Determine the [X, Y] coordinate at the center of the cell enclosing the given text.  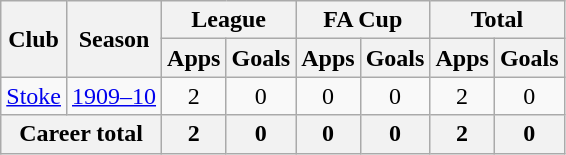
1909–10 [114, 96]
Career total [82, 134]
FA Cup [363, 20]
Total [497, 20]
League [229, 20]
Season [114, 39]
Club [34, 39]
Stoke [34, 96]
